Provide the (X, Y) coordinate of the cell's center where the given text is located.  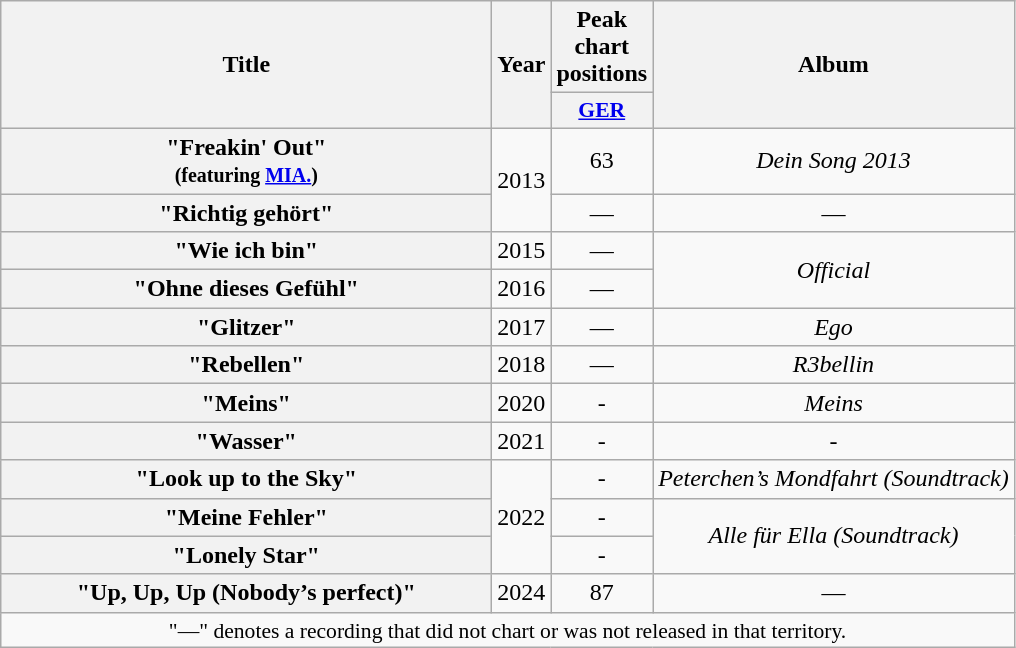
2020 (522, 403)
Official (834, 270)
2018 (522, 365)
Peak chart positions (602, 47)
"Wasser" (246, 441)
"Meine Fehler" (246, 517)
"Rebellen" (246, 365)
"Meins" (246, 403)
Album (834, 65)
Dein Song 2013 (834, 160)
2021 (522, 441)
87 (602, 593)
Peterchen’s Mondfahrt (Soundtrack) (834, 479)
GER (602, 111)
Meins (834, 403)
"Wie ich bin" (246, 251)
2015 (522, 251)
"Look up to the Sky" (246, 479)
"Freakin' Out" (featuring MIA.) (246, 160)
2016 (522, 289)
2024 (522, 593)
2017 (522, 327)
63 (602, 160)
Year (522, 65)
R3bellin (834, 365)
"Ohne dieses Gefühl" (246, 289)
"Richtig gehört" (246, 213)
"Glitzer" (246, 327)
"—" denotes a recording that did not chart or was not released in that territory. (508, 630)
"Lonely Star" (246, 555)
2013 (522, 180)
"Up, Up, Up (Nobody’s perfect)" (246, 593)
Alle für Ella (Soundtrack) (834, 536)
2022 (522, 517)
Ego (834, 327)
Title (246, 65)
